Extract the (X, Y) coordinate from the center of the cell holding the provided text.  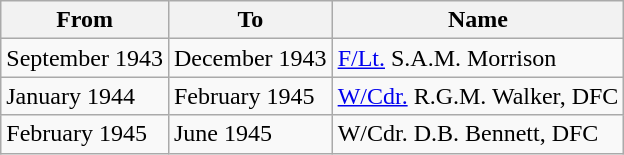
December 1943 (250, 58)
January 1944 (85, 96)
W/Cdr. R.G.M. Walker, DFC (478, 96)
From (85, 20)
W/Cdr. D.B. Bennett, DFC (478, 134)
F/Lt. S.A.M. Morrison (478, 58)
Name (478, 20)
June 1945 (250, 134)
To (250, 20)
September 1943 (85, 58)
